Pinpoint the cell where the given text exists, returning its (X, Y) midpoint coordinate. 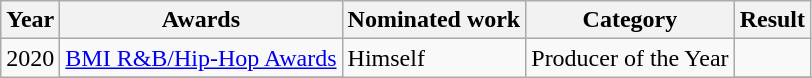
Result (772, 20)
Producer of the Year (630, 58)
Awards (201, 20)
Year (30, 20)
2020 (30, 58)
Nominated work (434, 20)
Himself (434, 58)
Category (630, 20)
BMI R&B/Hip-Hop Awards (201, 58)
